Determine the [x, y] coordinate at the center of the cell enclosing the given text.  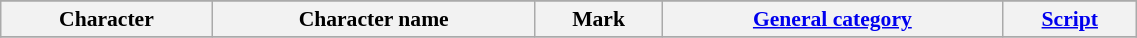
Script [1070, 19]
Character [106, 19]
General category [832, 19]
Mark [598, 19]
Character name [374, 19]
